Return the [x, y] coordinate for the center point of the cell that contains the specified text.  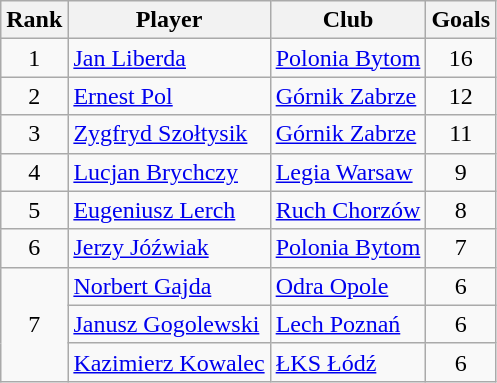
3 [34, 134]
Jerzy Jóźwiak [169, 248]
5 [34, 210]
Janusz Gogolewski [169, 324]
Ernest Pol [169, 96]
ŁKS Łódź [348, 362]
Ruch Chorzów [348, 210]
Zygfryd Szołtysik [169, 134]
Odra Opole [348, 286]
Eugeniusz Lerch [169, 210]
Player [169, 20]
Rank [34, 20]
12 [461, 96]
2 [34, 96]
8 [461, 210]
Goals [461, 20]
4 [34, 172]
Kazimierz Kowalec [169, 362]
16 [461, 58]
Lucjan Brychczy [169, 172]
Club [348, 20]
Lech Poznań [348, 324]
1 [34, 58]
9 [461, 172]
Jan Liberda [169, 58]
11 [461, 134]
Legia Warsaw [348, 172]
Norbert Gajda [169, 286]
